Provide the (x, y) coordinate of the cell's center where the given text is located.  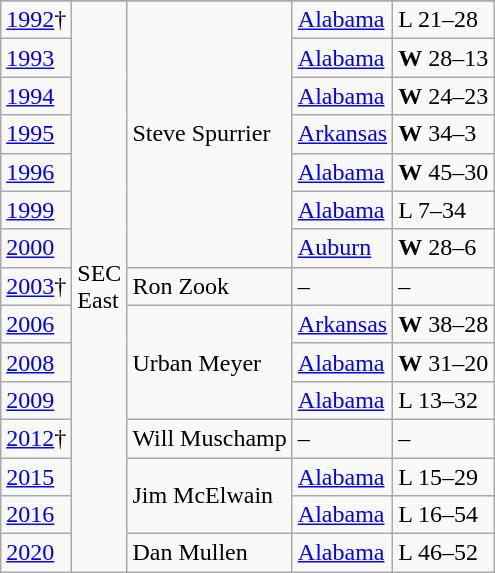
W 24–23 (444, 96)
Ron Zook (210, 286)
W 28–13 (444, 58)
2008 (36, 362)
W 38–28 (444, 324)
Steve Spurrier (210, 134)
2015 (36, 477)
W 31–20 (444, 362)
W 34–3 (444, 134)
W 28–6 (444, 248)
2000 (36, 248)
L 15–29 (444, 477)
2016 (36, 515)
2012† (36, 438)
Will Muschamp (210, 438)
L 13–32 (444, 400)
2009 (36, 400)
2003† (36, 286)
L 21–28 (444, 20)
Auburn (342, 248)
1996 (36, 172)
1992† (36, 20)
1995 (36, 134)
L 16–54 (444, 515)
L 46–52 (444, 553)
SEC East (100, 286)
1994 (36, 96)
1999 (36, 210)
W 45–30 (444, 172)
L 7–34 (444, 210)
Urban Meyer (210, 362)
1993 (36, 58)
Dan Mullen (210, 553)
Jim McElwain (210, 496)
2006 (36, 324)
2020 (36, 553)
